Determine the (x, y) coordinate at the center of the cell enclosing the given text.  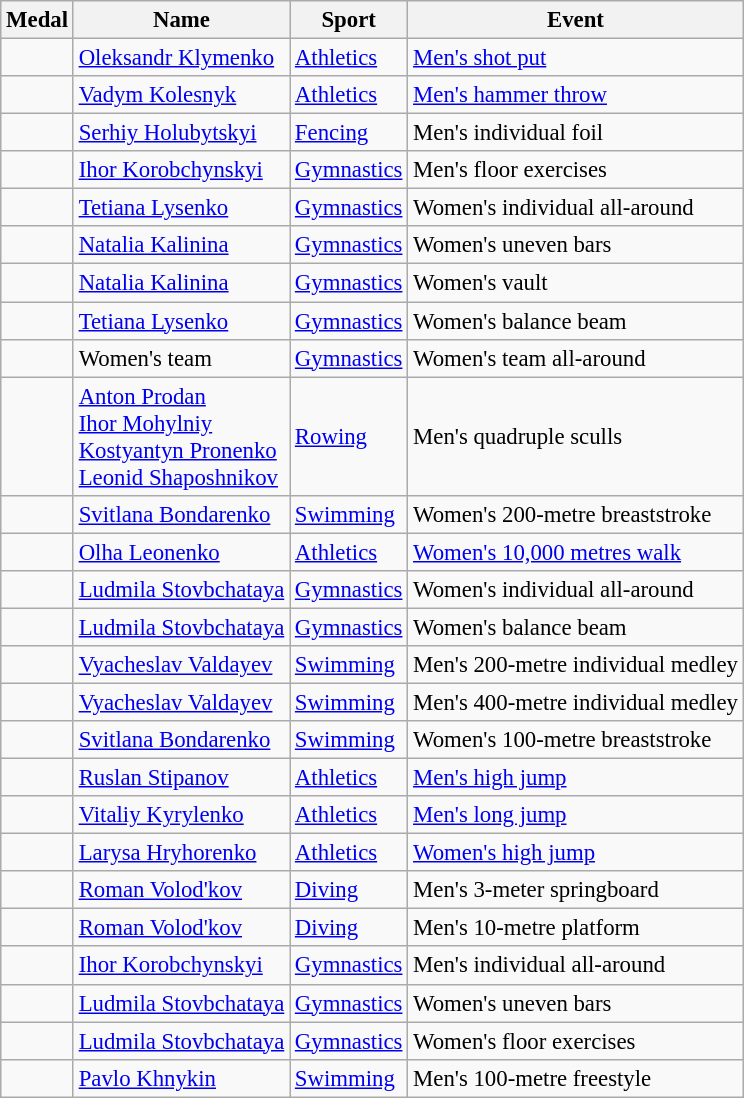
Men's 100-metre freestyle (576, 1078)
Men's floor exercises (576, 170)
Women's 100-metre breaststroke (576, 740)
Name (181, 20)
Men's hammer throw (576, 95)
Men's quadruple sculls (576, 436)
Women's vault (576, 283)
Women's team (181, 358)
Men's individual foil (576, 133)
Women's 10,000 metres walk (576, 552)
Men's 10-metre platform (576, 928)
Fencing (349, 133)
Men's shot put (576, 58)
Vadym Kolesnyk (181, 95)
Vitaliy Kyrylenko (181, 815)
Olha Leonenko (181, 552)
Oleksandr Klymenko (181, 58)
Larysa Hryhorenko (181, 853)
Sport (349, 20)
Men's 400-metre individual medley (576, 702)
Men's 200-metre individual medley (576, 665)
Women's team all-around (576, 358)
Anton ProdanIhor MohylniyKostyantyn PronenkoLeonid Shaposhnikov (181, 436)
Men's individual all-around (576, 966)
Women's floor exercises (576, 1041)
Medal (38, 20)
Serhiy Holubytskyi (181, 133)
Event (576, 20)
Pavlo Khnykin (181, 1078)
Men's long jump (576, 815)
Women's high jump (576, 853)
Rowing (349, 436)
Men's 3-meter springboard (576, 890)
Ruslan Stipanov (181, 778)
Men's high jump (576, 778)
Women's 200-metre breaststroke (576, 514)
